From the cell containing the given text, extract its center point as (X, Y) coordinate. 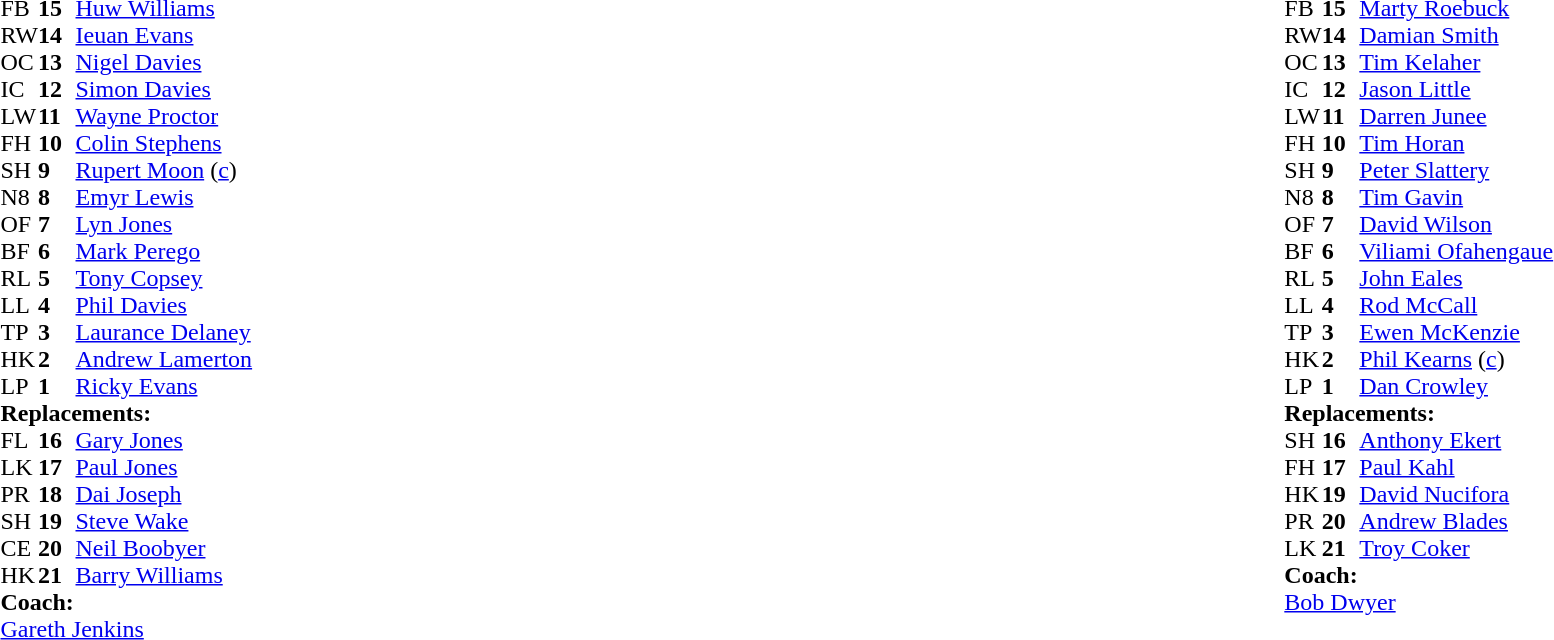
Dan Crowley (1456, 386)
Nigel Davies (164, 62)
Lyn Jones (164, 224)
Phil Davies (164, 306)
Rupert Moon (c) (164, 170)
Damian Smith (1456, 36)
Laurance Delaney (164, 332)
Neil Boobyer (164, 548)
Troy Coker (1456, 548)
Anthony Ekert (1456, 440)
Simon Davies (164, 90)
Gary Jones (164, 440)
CE (19, 548)
David Wilson (1456, 224)
Colin Stephens (164, 144)
Rod McCall (1456, 306)
Tim Kelaher (1456, 62)
Dai Joseph (164, 494)
Tony Copsey (164, 278)
Ewen McKenzie (1456, 332)
Phil Kearns (c) (1456, 360)
Jason Little (1456, 90)
Viliami Ofahengaue (1456, 252)
Paul Jones (164, 468)
Mark Perego (164, 252)
Andrew Blades (1456, 522)
John Eales (1456, 278)
Tim Gavin (1456, 198)
Tim Horan (1456, 144)
Barry Williams (164, 576)
Bob Dwyer (1418, 602)
Darren Junee (1456, 116)
Steve Wake (164, 522)
18 (57, 494)
FL (19, 440)
Ieuan Evans (164, 36)
David Nucifora (1456, 494)
Emyr Lewis (164, 198)
Andrew Lamerton (164, 360)
Ricky Evans (164, 386)
Peter Slattery (1456, 170)
Wayne Proctor (164, 116)
Paul Kahl (1456, 468)
